Search for the cell housing the specified text and yield its [x, y] center coordinate. 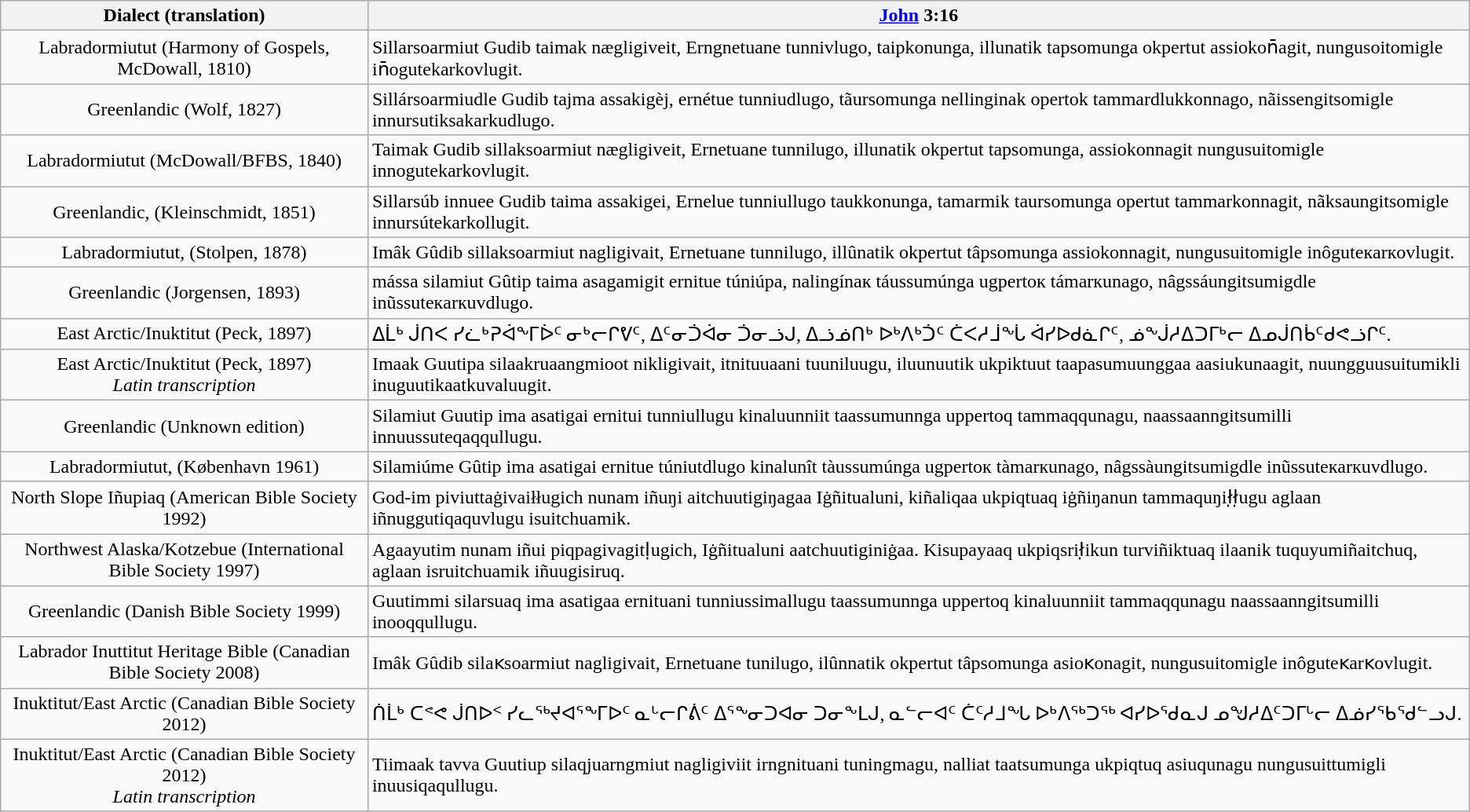
Northwest Alaska/Kotzebue (International Bible Society 1997) [185, 561]
Labradormiutut, (København 1961) [185, 466]
Imâk Gûdib silaᴋsoarmiut nagligivait, Ernetuane tunilugo, ilûnnatik okpertut tâpsomunga asioᴋonagit, nungusuitomigle inôguteᴋarᴋovlugit. [919, 663]
Imâk Gûdib sillaksoarmiut nagligivait, Ernetuane tunnilugo, illûnatik okpertut tâpsomunga assiokonnagit, nungusuitomigle inôguteкarкovlugit. [919, 252]
Labrador Inuttitut Heritage Bible (Canadian Bible Society 2008) [185, 663]
East Arctic/Inuktitut (Peck, 1897) [185, 334]
Greenlandic (Wolf, 1827) [185, 110]
John 3:16 [919, 16]
Inuktitut/East Arctic (Canadian Bible Society 2012) [185, 713]
Taimak Gudib sillaksoarmiut nægligiveit, Ernetuane tunnilugo, illunatik okpertut tapsomunga, assiokonnagit nungusuitomigle innogutekarkovlugit. [919, 160]
Greenlandic (Unknown edition) [185, 426]
ᑏᒫᒃ ᑕᕝᕙ ᒎᑎᐅᑉ ᓯᓚᖅᔪᐊᕐᖕᒥᐅᑦ ᓇᒡᓕᒋᕖᑦ ᐃᕐᖕᓂᑐᐊᓂ ᑐᓂᖕᒪᒍ, ᓇᓪᓕᐊᑦ ᑖᑦᓱᒧᖓ ᐅᒃᐱᖅᑐᖅ ᐊᓯᐅᖁᓇᒍ ᓄᖑᓱᐃᑦᑐᒥᒡᓕ ᐃᓅᓯᖃᖁᓪᓗᒍ. [919, 713]
Tiimaak tavva Guutiup silaqjuarngmiut nagligiviit irngnituani tuningmagu, nalliat taatsumunga ukpiqtuq asiuqunagu nungusuittumigli inuusiqaqullugu. [919, 775]
mássa silamiut Gûtip taima asagamigit ernitue túniúpa, nalingínaк táussumúnga ugpertoк támarкunago, nâgssáungitsumigdle inũssuteкarкuvdlugo. [919, 292]
Labradormiutut, (Stolpen, 1878) [185, 252]
Silamiut Guutip ima asatigai ernitui tunniullugu kinaluunniit taassumunnga uppertoq tammaqqunagu, naassaanngitsumilli innuussuteqaqqullugu. [919, 426]
Guutimmi silarsuaq ima asatigaa ernituani tunniussimallugu taassumunnga uppertoq kinaluunniit tammaqqunagu naassaanngitsumilli inooqqullugu. [919, 611]
Dialect (translation) [185, 16]
ᐃᒫᒃ ᒎᑎᐸ ᓯᓛᒃᕈᐋᖕᒥᐆᑦ ᓂᒃᓕᒋᕓᑦ, ᐃᑦᓂᑑᐋᓂ ᑑᓂᓘᒍ, ᐃᓘᓅᑎᒃ ᐅᒃᐱᒃᑑᑦ ᑖᐸᓱᒨᖕᒑ ᐋᓯᐅᑯᓈᒋᑦ, ᓅᖕᒎᓱᐃᑐᒥᒃᓕ ᐃᓄᒎᑎᑳᑦᑯᕙᓘᒋᑦ. [919, 334]
Inuktitut/East Arctic (Canadian Bible Society 2012) Latin transcription [185, 775]
Labradormiutut (McDowall/BFBS, 1840) [185, 160]
Greenlandic (Danish Bible Society 1999) [185, 611]
East Arctic/Inuktitut (Peck, 1897) Latin transcription [185, 375]
Labradormiutut (Harmony of Gospels, McDowall, 1810) [185, 57]
Greenlandic, (Kleinschmidt, 1851) [185, 212]
Greenlandic (Jorgensen, 1893) [185, 292]
North Slope Iñupiaq (American Bible Society 1992) [185, 507]
Silamiúme Gûtip ima asatigai ernitue túniutdlugo kinalunît tàussumúnga ugpertoк tàmarкunago, nâgssàungitsumigdle inũssuteкarкuvdlugo. [919, 466]
